Pinpoint the cell where the given text exists, returning its (X, Y) midpoint coordinate. 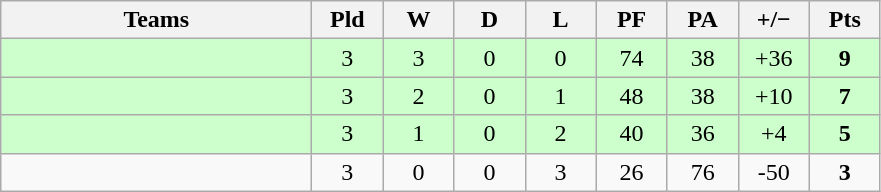
48 (632, 96)
PF (632, 20)
D (490, 20)
74 (632, 58)
7 (844, 96)
9 (844, 58)
+10 (774, 96)
-50 (774, 172)
Teams (156, 20)
+36 (774, 58)
40 (632, 134)
36 (702, 134)
+/− (774, 20)
26 (632, 172)
PA (702, 20)
W (418, 20)
Pld (348, 20)
Pts (844, 20)
+4 (774, 134)
5 (844, 134)
76 (702, 172)
L (560, 20)
